Output the [x, y] coordinate of the center of the cell containing the given text.  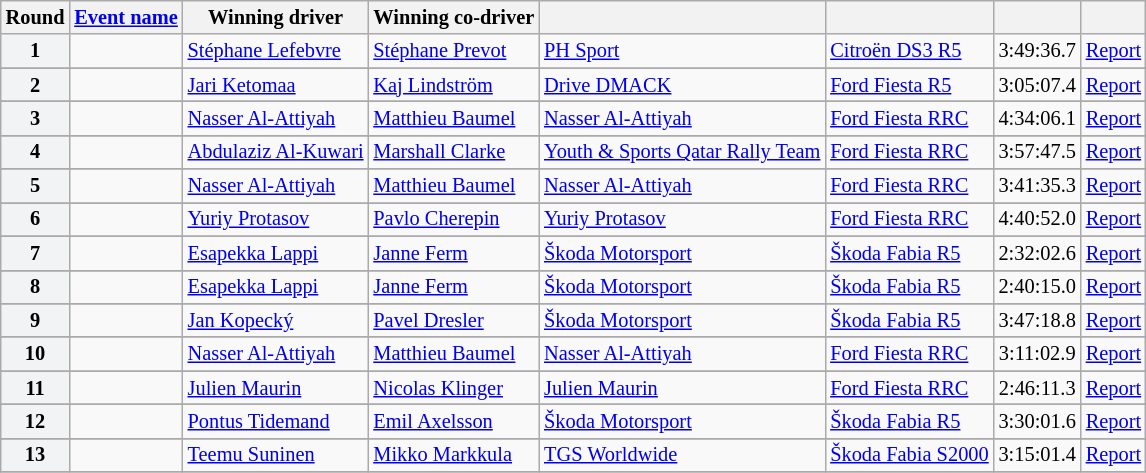
Citroën DS3 R5 [909, 51]
Abdulaziz Al-Kuwari [276, 152]
2 [36, 85]
TGS Worldwide [682, 455]
3:47:18.8 [1038, 320]
2:40:15.0 [1038, 287]
Winning driver [276, 17]
Winning co-driver [454, 17]
8 [36, 287]
Pavel Dresler [454, 320]
3:41:35.3 [1038, 186]
13 [36, 455]
4 [36, 152]
Stéphane Prevot [454, 51]
6 [36, 219]
11 [36, 388]
Škoda Fabia S2000 [909, 455]
4:34:06.1 [1038, 118]
3 [36, 118]
5 [36, 186]
Mikko Markkula [454, 455]
Nicolas Klinger [454, 388]
4:40:52.0 [1038, 219]
Pavlo Cherepin [454, 219]
Teemu Suninen [276, 455]
3:15:01.4 [1038, 455]
3:30:01.6 [1038, 421]
3:49:36.7 [1038, 51]
3:11:02.9 [1038, 354]
Stéphane Lefebvre [276, 51]
3:57:47.5 [1038, 152]
3:05:07.4 [1038, 85]
Jari Ketomaa [276, 85]
Pontus Tidemand [276, 421]
1 [36, 51]
7 [36, 253]
Kaj Lindström [454, 85]
2:46:11.3 [1038, 388]
PH Sport [682, 51]
9 [36, 320]
Round [36, 17]
Jan Kopecký [276, 320]
Ford Fiesta R5 [909, 85]
2:32:02.6 [1038, 253]
12 [36, 421]
Emil Axelsson [454, 421]
Marshall Clarke [454, 152]
Drive DMACK [682, 85]
Event name [126, 17]
Youth & Sports Qatar Rally Team [682, 152]
10 [36, 354]
